Search for the cell housing the specified text and yield its (X, Y) center coordinate. 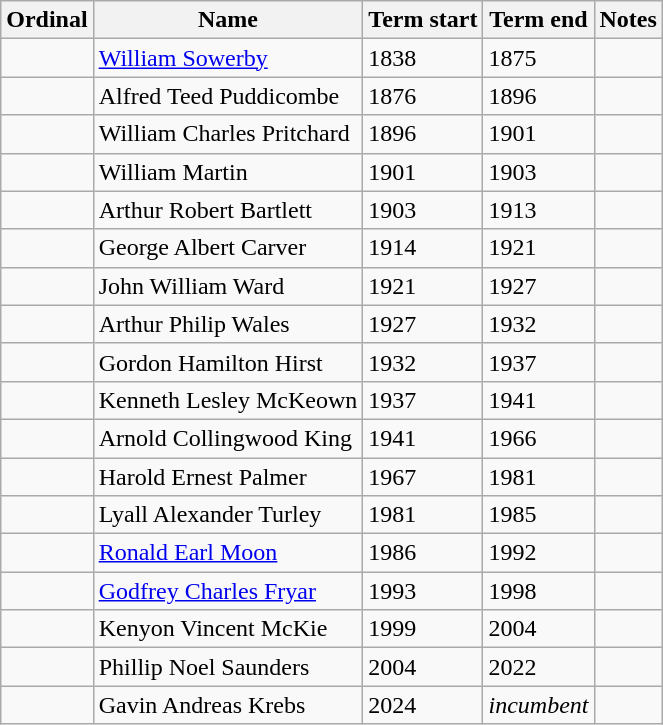
Gavin Andreas Krebs (228, 705)
1998 (538, 591)
George Albert Carver (228, 248)
Kenyon Vincent McKie (228, 629)
1992 (538, 553)
1875 (538, 58)
incumbent (538, 705)
1985 (538, 515)
Alfred Teed Puddicombe (228, 96)
Name (228, 20)
2022 (538, 667)
1999 (423, 629)
Arthur Philip Wales (228, 324)
2024 (423, 705)
1967 (423, 477)
1966 (538, 438)
William Martin (228, 172)
Kenneth Lesley McKeown (228, 400)
1914 (423, 248)
1986 (423, 553)
Notes (628, 20)
Harold Ernest Palmer (228, 477)
Arthur Robert Bartlett (228, 210)
William Sowerby (228, 58)
1838 (423, 58)
Phillip Noel Saunders (228, 667)
Ronald Earl Moon (228, 553)
Lyall Alexander Turley (228, 515)
Arnold Collingwood King (228, 438)
John William Ward (228, 286)
William Charles Pritchard (228, 134)
1993 (423, 591)
Term start (423, 20)
Term end (538, 20)
Godfrey Charles Fryar (228, 591)
1913 (538, 210)
Gordon Hamilton Hirst (228, 362)
Ordinal (47, 20)
1876 (423, 96)
